Locate the cell with the specified text and output its [X, Y] center coordinate. 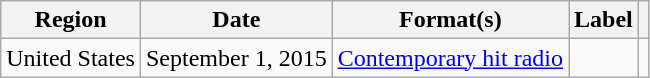
Contemporary hit radio [450, 58]
September 1, 2015 [236, 58]
Label [603, 20]
Region [71, 20]
Date [236, 20]
Format(s) [450, 20]
United States [71, 58]
